For the text-containing cell, return its midpoint in [X, Y] coordinate format. 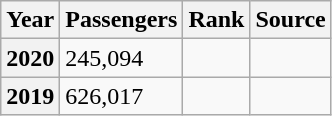
Rank [216, 20]
Year [30, 20]
245,094 [122, 58]
Source [290, 20]
2019 [30, 96]
2020 [30, 58]
626,017 [122, 96]
Passengers [122, 20]
